Search for the cell housing the specified text and yield its [x, y] center coordinate. 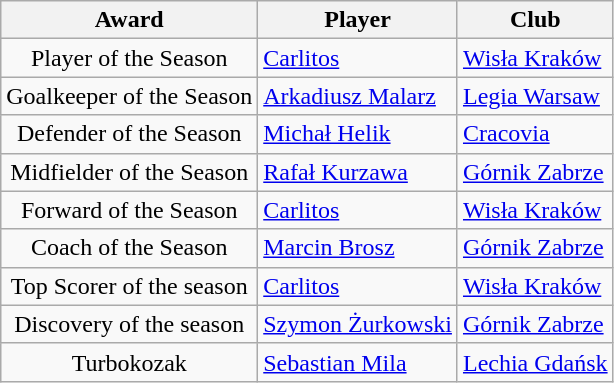
Player of the Season [130, 58]
Lechia Gdańsk [535, 362]
Club [535, 20]
Sebastian Mila [358, 362]
Rafał Kurzawa [358, 172]
Midfielder of the Season [130, 172]
Goalkeeper of the Season [130, 96]
Top Scorer of the season [130, 286]
Forward of the Season [130, 210]
Michał Helik [358, 134]
Coach of the Season [130, 248]
Discovery of the season [130, 324]
Cracovia [535, 134]
Marcin Brosz [358, 248]
Player [358, 20]
Award [130, 20]
Arkadiusz Malarz [358, 96]
Defender of the Season [130, 134]
Turbokozak [130, 362]
Legia Warsaw [535, 96]
Szymon Żurkowski [358, 324]
